Detect which cell encompasses the target text, then output its (x, y) center coordinate. 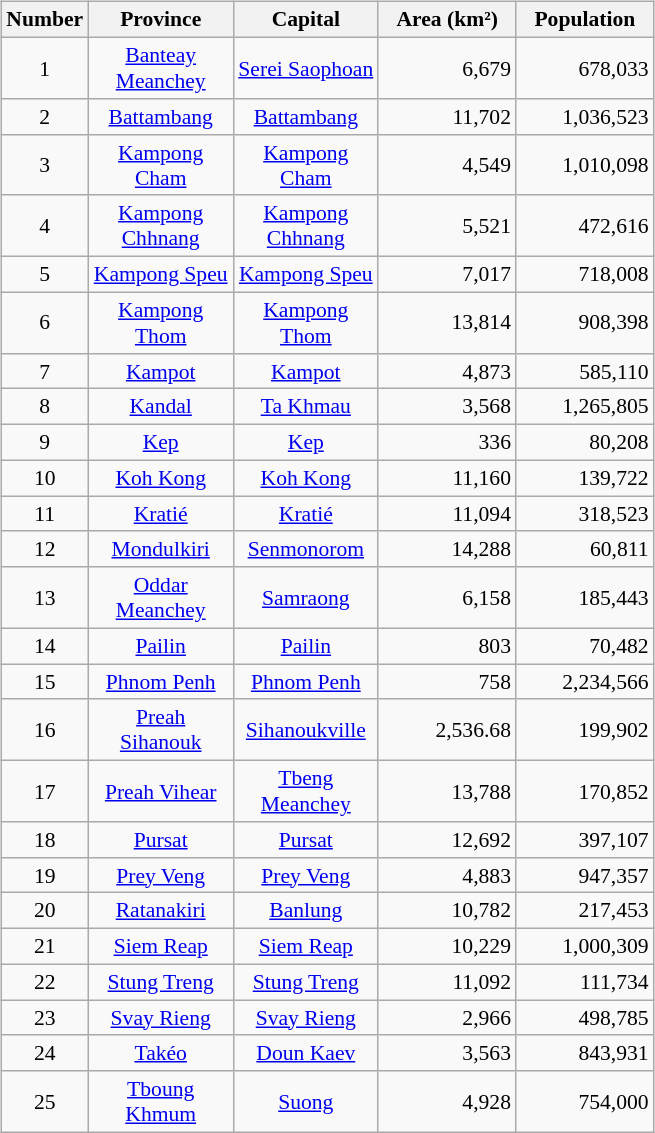
Doun Kaev (306, 1053)
Banteay Meanchey (160, 68)
10 (44, 478)
4 (44, 226)
11,702 (447, 117)
8 (44, 407)
12,692 (447, 840)
1,265,805 (585, 407)
1,000,309 (585, 946)
139,722 (585, 478)
11,094 (447, 514)
Samraong (306, 598)
6,679 (447, 68)
Ta Khmau (306, 407)
15 (44, 682)
19 (44, 875)
111,734 (585, 982)
11 (44, 514)
Tboung Khmum (160, 1102)
1 (44, 68)
Tbeng Meanchey (306, 790)
170,852 (585, 790)
758 (447, 682)
336 (447, 442)
Population (585, 20)
12 (44, 549)
498,785 (585, 1018)
1,010,098 (585, 164)
13 (44, 598)
947,357 (585, 875)
217,453 (585, 911)
Takéo (160, 1053)
2,966 (447, 1018)
25 (44, 1102)
318,523 (585, 514)
14,288 (447, 549)
13,814 (447, 322)
Sihanoukville (306, 730)
17 (44, 790)
185,443 (585, 598)
80,208 (585, 442)
Mondulkiri (160, 549)
4,883 (447, 875)
20 (44, 911)
Kandal (160, 407)
13,788 (447, 790)
199,902 (585, 730)
5,521 (447, 226)
3,563 (447, 1053)
3,568 (447, 407)
16 (44, 730)
11,160 (447, 478)
Serei Saophoan (306, 68)
754,000 (585, 1102)
22 (44, 982)
678,033 (585, 68)
70,482 (585, 646)
Preah Sihanouk (160, 730)
10,229 (447, 946)
23 (44, 1018)
718,008 (585, 274)
Capital (306, 20)
803 (447, 646)
5 (44, 274)
7 (44, 371)
2,536.68 (447, 730)
Banlung (306, 911)
397,107 (585, 840)
6,158 (447, 598)
4,928 (447, 1102)
60,811 (585, 549)
3 (44, 164)
585,110 (585, 371)
18 (44, 840)
21 (44, 946)
Preah Vihear (160, 790)
4,549 (447, 164)
Area (km²) (447, 20)
Province (160, 20)
843,931 (585, 1053)
Suong (306, 1102)
4,873 (447, 371)
Number (44, 20)
24 (44, 1053)
1,036,523 (585, 117)
14 (44, 646)
10,782 (447, 911)
Senmonorom (306, 549)
7,017 (447, 274)
2 (44, 117)
2,234,566 (585, 682)
472,616 (585, 226)
11,092 (447, 982)
6 (44, 322)
Oddar Meanchey (160, 598)
908,398 (585, 322)
9 (44, 442)
Ratanakiri (160, 911)
